Detect which cell encompasses the target text, then output its (x, y) center coordinate. 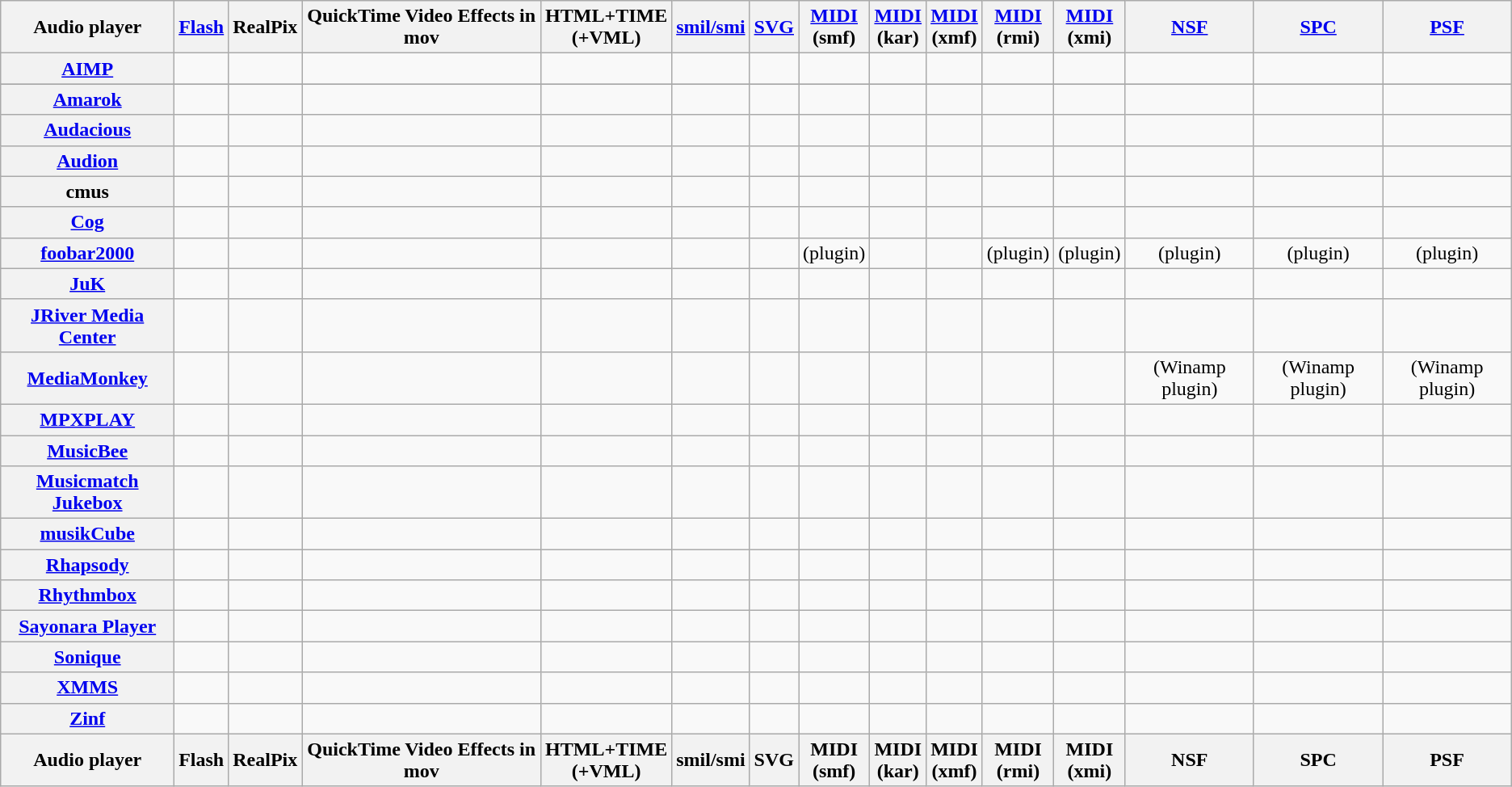
musikCube (87, 534)
MediaMonkey (87, 378)
Sayonara Player (87, 626)
Audacious (87, 130)
XMMS (87, 688)
Sonique (87, 657)
AIMP (87, 69)
MusicBee (87, 450)
Cog (87, 222)
MPXPLAY (87, 419)
Rhapsody (87, 565)
JRiver Media Center (87, 325)
Amarok (87, 99)
Zinf (87, 718)
Musicmatch Jukebox (87, 493)
cmus (87, 191)
JuK (87, 284)
Audion (87, 161)
Rhythmbox (87, 596)
foobar2000 (87, 253)
